Identify which cell holds the provided text, then report its (X, Y) central coordinate. 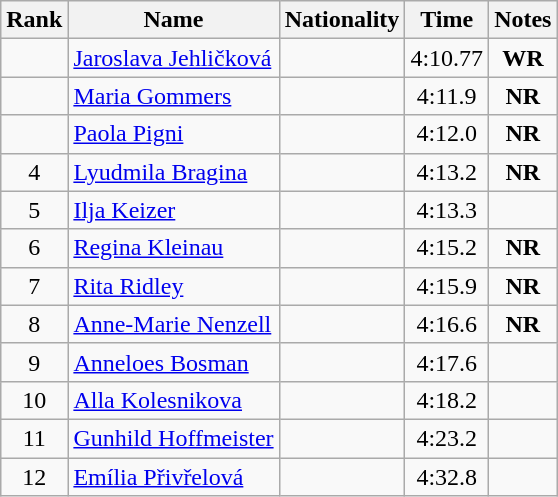
4:12.0 (447, 134)
Emília Přivřelová (174, 477)
4:18.2 (447, 400)
4:11.9 (447, 96)
Anneloes Bosman (174, 362)
Rank (34, 20)
Rita Ridley (174, 286)
Ilja Keizer (174, 210)
4:15.2 (447, 248)
8 (34, 324)
10 (34, 400)
Name (174, 20)
Alla Kolesnikova (174, 400)
WR (523, 58)
7 (34, 286)
Paola Pigni (174, 134)
Maria Gommers (174, 96)
11 (34, 438)
9 (34, 362)
4:10.77 (447, 58)
4:23.2 (447, 438)
4 (34, 172)
4:32.8 (447, 477)
Jaroslava Jehličková (174, 58)
5 (34, 210)
Anne-Marie Nenzell (174, 324)
Lyudmila Bragina (174, 172)
Regina Kleinau (174, 248)
4:13.2 (447, 172)
Time (447, 20)
4:17.6 (447, 362)
4:15.9 (447, 286)
12 (34, 477)
Nationality (342, 20)
Gunhild Hoffmeister (174, 438)
Notes (523, 20)
4:16.6 (447, 324)
6 (34, 248)
4:13.3 (447, 210)
